Scan for the cell matching the given text and deliver its (x, y) coordinate at center. 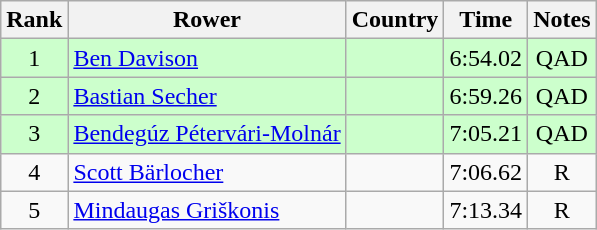
Country (395, 20)
7:06.62 (486, 172)
2 (34, 96)
7:13.34 (486, 210)
4 (34, 172)
Rank (34, 20)
5 (34, 210)
Ben Davison (207, 58)
6:54.02 (486, 58)
Rower (207, 20)
Mindaugas Griškonis (207, 210)
7:05.21 (486, 134)
1 (34, 58)
Notes (562, 20)
6:59.26 (486, 96)
Bastian Secher (207, 96)
Time (486, 20)
Bendegúz Pétervári-Molnár (207, 134)
3 (34, 134)
Scott Bärlocher (207, 172)
